Provide the [x, y] coordinate of the cell's center where the given text is located.  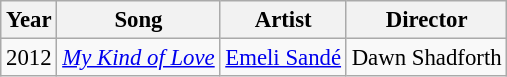
Dawn Shadforth [426, 58]
2012 [29, 58]
Year [29, 20]
Artist [283, 20]
My Kind of Love [138, 58]
Emeli Sandé [283, 58]
Song [138, 20]
Director [426, 20]
